Capture the cell that displays the provided text and extract its [x, y] central coordinate. 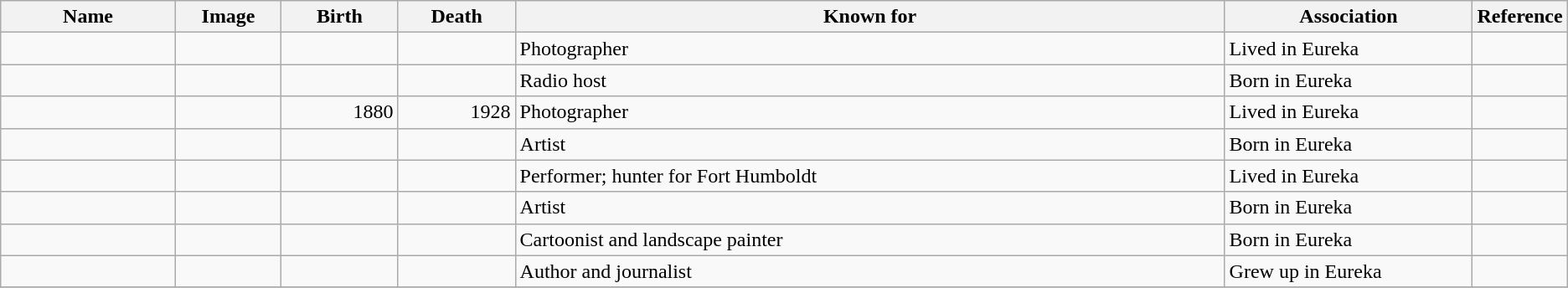
Author and journalist [869, 271]
Image [228, 17]
Known for [869, 17]
Radio host [869, 80]
Reference [1519, 17]
Cartoonist and landscape painter [869, 239]
1880 [340, 112]
Death [456, 17]
Birth [340, 17]
Name [89, 17]
1928 [456, 112]
Performer; hunter for Fort Humboldt [869, 176]
Association [1349, 17]
Grew up in Eureka [1349, 271]
